Capture the cell that displays the provided text and extract its [X, Y] central coordinate. 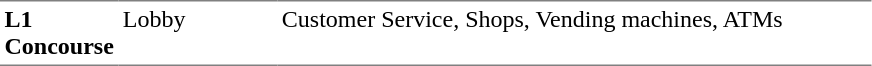
L1Concourse [59, 33]
Customer Service, Shops, Vending machines, ATMs [574, 33]
Lobby [198, 33]
